Determine the [X, Y] coordinate at the center of the cell enclosing the given text.  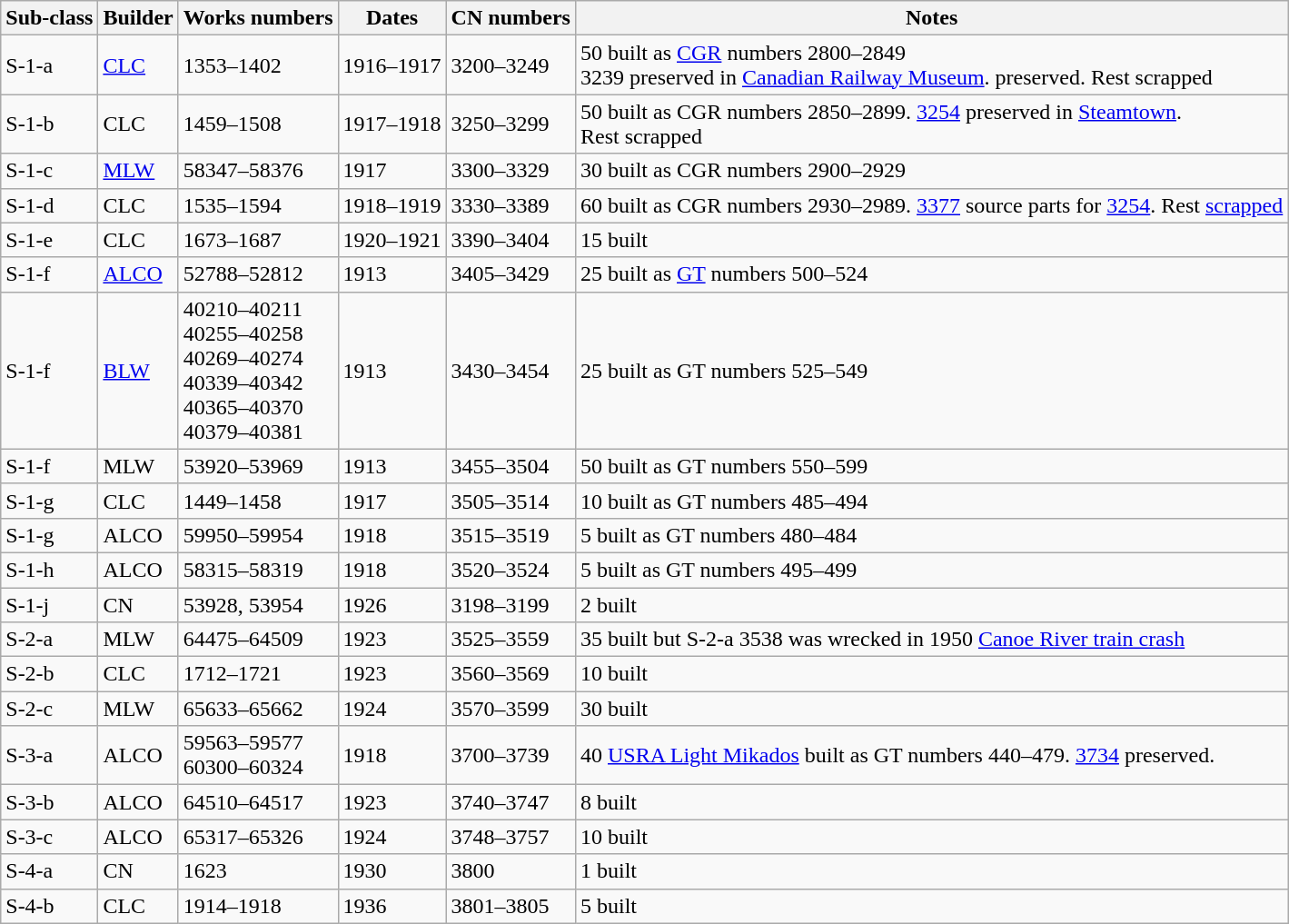
8 built [931, 802]
1930 [392, 871]
3505–3514 [511, 501]
5 built [931, 906]
S-2-a [49, 640]
5 built as GT numbers 495–499 [931, 570]
1623 [258, 871]
25 built as GT numbers 525–549 [931, 371]
3800 [511, 871]
S-2-b [49, 674]
1916–1917 [392, 65]
5 built as GT numbers 480–484 [931, 535]
1926 [392, 604]
10 built as GT numbers 485–494 [931, 501]
3740–3747 [511, 802]
1936 [392, 906]
2 built [931, 604]
40210–4021140255–4025840269–4027440339–4034240365–4037040379–40381 [258, 371]
S-1-d [49, 205]
58315–58319 [258, 570]
1449–1458 [258, 501]
3525–3559 [511, 640]
1459–1508 [258, 124]
59950–59954 [258, 535]
1712–1721 [258, 674]
Dates [392, 18]
S-1-j [49, 604]
50 built as CGR numbers 2850–2899. 3254 preserved in Steamtown.Rest scrapped [931, 124]
S-4-a [49, 871]
3515–3519 [511, 535]
3405–3429 [511, 274]
50 built as CGR numbers 2800–28493239 preserved in Canadian Railway Museum. preserved. Rest scrapped [931, 65]
BLW [138, 371]
S-1-a [49, 65]
3455–3504 [511, 466]
1 built [931, 871]
58347–58376 [258, 171]
3198–3199 [511, 604]
65317–65326 [258, 837]
30 built [931, 709]
S-1-h [49, 570]
65633–65662 [258, 709]
50 built as GT numbers 550–599 [931, 466]
1535–1594 [258, 205]
15 built [931, 240]
52788–52812 [258, 274]
30 built as CGR numbers 2900–2929 [931, 171]
S-1-e [49, 240]
3801–3805 [511, 906]
3520–3524 [511, 570]
S-3-b [49, 802]
1673–1687 [258, 240]
3200–3249 [511, 65]
64475–64509 [258, 640]
S-4-b [49, 906]
3250–3299 [511, 124]
1918–1919 [392, 205]
S-1-b [49, 124]
3430–3454 [511, 371]
Notes [931, 18]
3330–3389 [511, 205]
64510–64517 [258, 802]
1917–1918 [392, 124]
S-3-c [49, 837]
53928, 53954 [258, 604]
1914–1918 [258, 906]
60 built as CGR numbers 2930–2989. 3377 source parts for 3254. Rest scrapped [931, 205]
Sub-class [49, 18]
Builder [138, 18]
3390–3404 [511, 240]
25 built as GT numbers 500–524 [931, 274]
1920–1921 [392, 240]
S-2-c [49, 709]
CN numbers [511, 18]
35 built but S-2-a 3538 was wrecked in 1950 Canoe River train crash [931, 640]
3570–3599 [511, 709]
3300–3329 [511, 171]
S-1-c [49, 171]
53920–53969 [258, 466]
3700–3739 [511, 756]
3748–3757 [511, 837]
40 USRA Light Mikados built as GT numbers 440–479. 3734 preserved. [931, 756]
3560–3569 [511, 674]
Works numbers [258, 18]
S-3-a [49, 756]
59563–5957760300–60324 [258, 756]
1353–1402 [258, 65]
